Extract the (x, y) coordinate from the center of the cell holding the provided text.  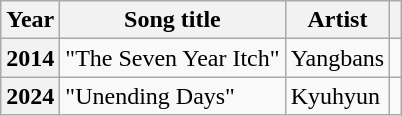
"Unending Days" (172, 96)
Artist (338, 20)
Year (30, 20)
Song title (172, 20)
Kyuhyun (338, 96)
"The Seven Year Itch" (172, 58)
2024 (30, 96)
Yangbans (338, 58)
2014 (30, 58)
